Locate the cell with the specified text and output its (X, Y) center coordinate. 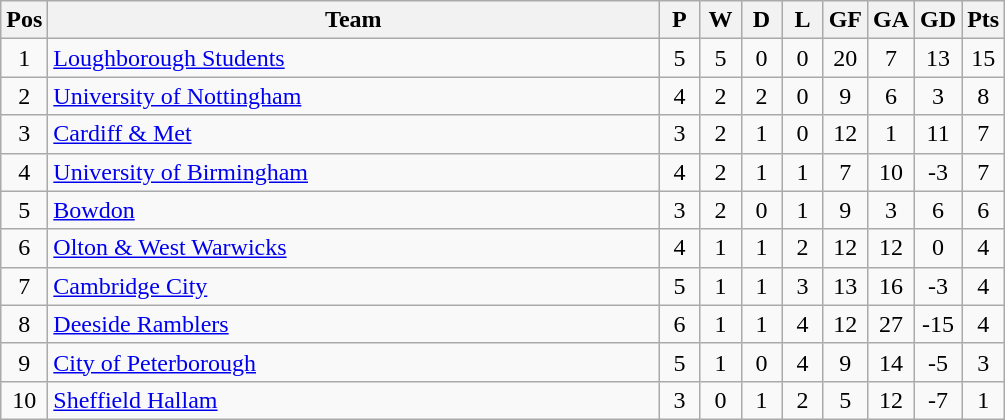
W (720, 20)
Olton & West Warwicks (354, 248)
-15 (938, 324)
GD (938, 20)
City of Peterborough (354, 362)
27 (892, 324)
Pts (984, 20)
Team (354, 20)
Pos (24, 20)
GF (845, 20)
11 (938, 134)
Cambridge City (354, 286)
GA (892, 20)
Sheffield Hallam (354, 400)
L (802, 20)
-5 (938, 362)
Loughborough Students (354, 58)
D (762, 20)
Bowdon (354, 210)
16 (892, 286)
14 (892, 362)
P (680, 20)
Cardiff & Met (354, 134)
15 (984, 58)
Deeside Ramblers (354, 324)
20 (845, 58)
University of Birmingham (354, 172)
University of Nottingham (354, 96)
-7 (938, 400)
